Find where the given text appears and provide that cell's center as (x, y) coordinate. 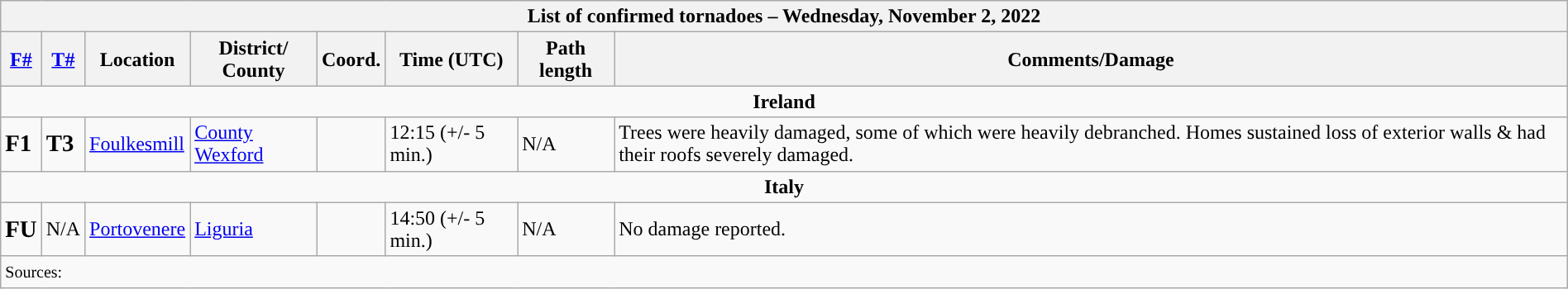
Portovenere (137, 230)
F# (22, 59)
T3 (63, 144)
T# (63, 59)
District/County (254, 59)
Comments/Damage (1092, 59)
Coord. (351, 59)
Path length (566, 59)
Italy (784, 187)
Foulkesmill (137, 144)
FU (22, 230)
List of confirmed tornadoes – Wednesday, November 2, 2022 (784, 17)
Sources: (784, 272)
12:15 (+/- 5 min.) (452, 144)
Liguria (254, 230)
Location (137, 59)
F1 (22, 144)
Ireland (784, 102)
Trees were heavily damaged, some of which were heavily debranched. Homes sustained loss of exterior walls & had their roofs severely damaged. (1092, 144)
Time (UTC) (452, 59)
14:50 (+/- 5 min.) (452, 230)
No damage reported. (1092, 230)
County Wexford (254, 144)
